From the cell containing the given text, extract its center point as [x, y] coordinate. 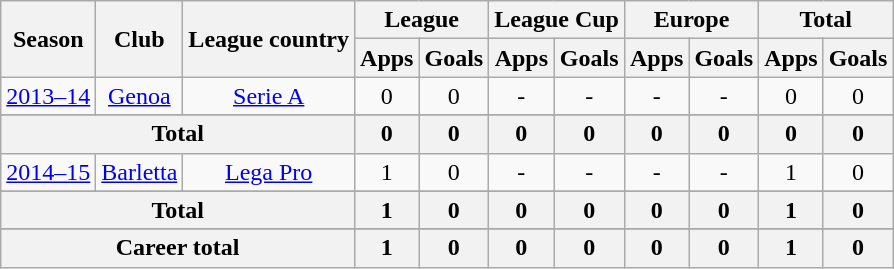
Europe [691, 20]
Genoa [140, 96]
Career total [178, 248]
League country [269, 39]
Season [48, 39]
Barletta [140, 172]
Club [140, 39]
Lega Pro [269, 172]
Serie A [269, 96]
2013–14 [48, 96]
League Cup [557, 20]
2014–15 [48, 172]
League [422, 20]
